Output the (X, Y) coordinate of the center of the cell containing the given text.  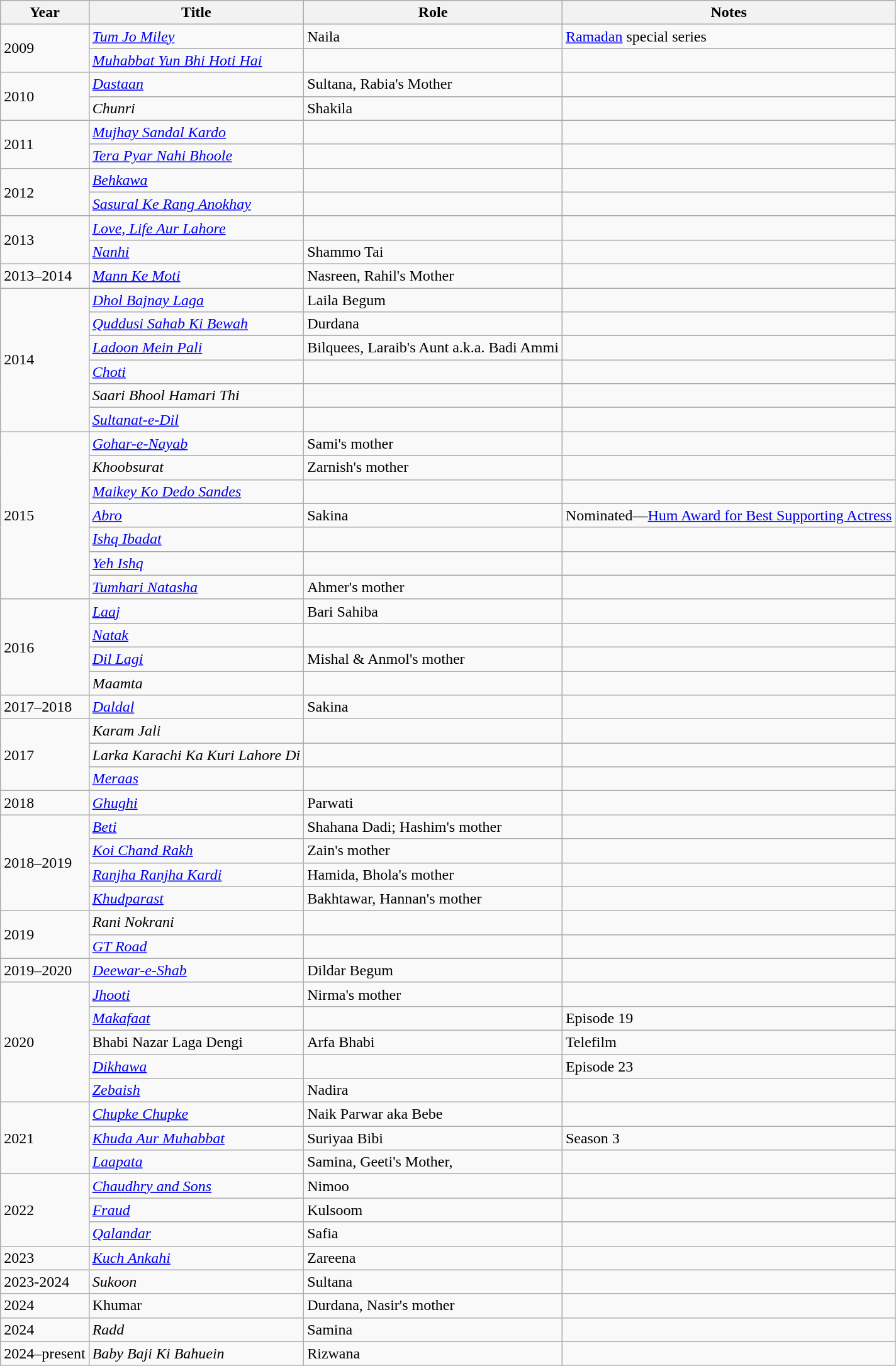
Episode 23 (729, 1066)
Tum Jo Miley (196, 36)
Quddusi Sahab Ki Bewah (196, 324)
Behkawa (196, 180)
Durdana, Nasir's mother (433, 1306)
Fraud (196, 1210)
2013–2014 (45, 276)
Natak (196, 635)
2020 (45, 1042)
Khoobsurat (196, 467)
Qalandar (196, 1234)
Mishal & Anmol's mother (433, 659)
Ranjha Ranjha Kardi (196, 875)
Radd (196, 1330)
Safia (433, 1234)
2015 (45, 515)
Bari Sahiba (433, 611)
Role (433, 13)
2023-2024 (45, 1282)
Kulsoom (433, 1210)
GT Road (196, 946)
Chunri (196, 108)
2017–2018 (45, 707)
Sultana, Rabia's Mother (433, 84)
Karam Jali (196, 731)
Chupke Chupke (196, 1114)
2018 (45, 803)
Nanhi (196, 252)
Jhooti (196, 994)
2017 (45, 755)
Notes (729, 13)
Arfa Bhabi (433, 1042)
Samina, Geeti's Mother, (433, 1162)
Dildar Begum (433, 970)
Zebaish (196, 1090)
Ahmer's mother (433, 587)
Tumhari Natasha (196, 587)
Abro (196, 515)
Koi Chand Rakh (196, 851)
Daldal (196, 707)
Nadira (433, 1090)
Muhabbat Yun Bhi Hoti Hai (196, 60)
Sami's mother (433, 444)
Choti (196, 372)
Mujhay Sandal Kardo (196, 132)
Rani Nokrani (196, 922)
2022 (45, 1210)
Laila Begum (433, 300)
Khuda Aur Muhabbat (196, 1138)
Khumar (196, 1306)
Episode 19 (729, 1018)
Mann Ke Moti (196, 276)
Sukoon (196, 1282)
Beti (196, 827)
Tera Pyar Nahi Bhoole (196, 156)
Durdana (433, 324)
Year (45, 13)
Title (196, 13)
2023 (45, 1258)
Bakhtawar, Hannan's mother (433, 899)
Zareena (433, 1258)
2009 (45, 48)
Gohar-e-Nayab (196, 444)
Ishq Ibadat (196, 539)
Ghughi (196, 803)
Larka Karachi Ka Kuri Lahore Di (196, 755)
Suriyaa Bibi (433, 1138)
Rizwana (433, 1353)
Nirma's mother (433, 994)
Chaudhry and Sons (196, 1186)
Maikey Ko Dedo Sandes (196, 491)
Nominated—Hum Award for Best Supporting Actress (729, 515)
Hamida, Bhola's mother (433, 875)
Shahana Dadi; Hashim's mother (433, 827)
Zain's mother (433, 851)
Meraas (196, 779)
Nimoo (433, 1186)
Telefilm (729, 1042)
Maamta (196, 683)
Ladoon Mein Pali (196, 348)
2014 (45, 360)
Laaj (196, 611)
2010 (45, 96)
Kuch Ankahi (196, 1258)
Dhol Bajnay Laga (196, 300)
Bhabi Nazar Laga Dengi (196, 1042)
Yeh Ishq (196, 563)
Laapata (196, 1162)
Bilquees, Laraib's Aunt a.k.a. Badi Ammi (433, 348)
Dastaan (196, 84)
Parwati (433, 803)
Makafaat (196, 1018)
2019–2020 (45, 970)
2012 (45, 192)
Sasural Ke Rang Anokhay (196, 204)
2024–present (45, 1353)
2016 (45, 647)
Ramadan special series (729, 36)
Dikhawa (196, 1066)
Zarnish's mother (433, 467)
Nasreen, Rahil's Mother (433, 276)
Naila (433, 36)
Baby Baji Ki Bahuein (196, 1353)
Sultanat-e-Dil (196, 420)
Deewar-e-Shab (196, 970)
Naik Parwar aka Bebe (433, 1114)
Season 3 (729, 1138)
2018–2019 (45, 863)
Samina (433, 1330)
2013 (45, 240)
2021 (45, 1138)
Khudparast (196, 899)
Saari Bhool Hamari Thi (196, 396)
Dil Lagi (196, 659)
2019 (45, 934)
Sultana (433, 1282)
Shakila (433, 108)
2011 (45, 144)
Love, Life Aur Lahore (196, 228)
Shammo Tai (433, 252)
